Find where the given text appears and provide that cell's center as [x, y] coordinate. 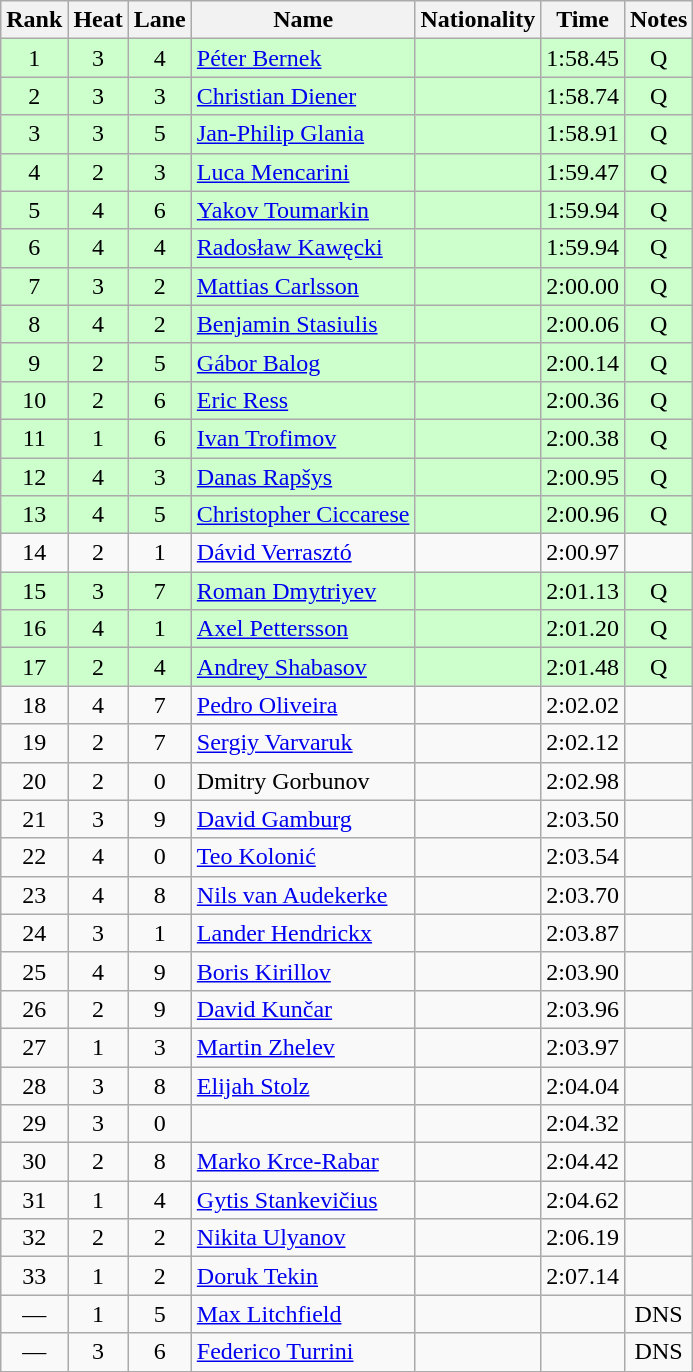
1:58.74 [583, 96]
Péter Bernek [303, 58]
2:00.36 [583, 400]
2:04.42 [583, 1162]
Christian Diener [303, 96]
Pedro Oliveira [303, 705]
14 [34, 553]
Nikita Ulyanov [303, 1238]
Danas Rapšys [303, 477]
2:00.96 [583, 515]
24 [34, 933]
2:03.50 [583, 819]
Axel Pettersson [303, 629]
2:02.12 [583, 743]
Nationality [478, 20]
Max Litchfield [303, 1314]
Lane [160, 20]
2:00.38 [583, 438]
20 [34, 781]
2:03.87 [583, 933]
Gytis Stankevičius [303, 1200]
1:58.91 [583, 134]
Notes [658, 20]
1:58.45 [583, 58]
2:00.06 [583, 324]
2:06.19 [583, 1238]
2:01.13 [583, 591]
2:00.95 [583, 477]
2:03.90 [583, 971]
Teo Kolonić [303, 857]
27 [34, 1047]
2:03.97 [583, 1047]
17 [34, 667]
Heat [98, 20]
Marko Krce-Rabar [303, 1162]
2:04.32 [583, 1124]
Christopher Ciccarese [303, 515]
Radosław Kawęcki [303, 248]
23 [34, 895]
22 [34, 857]
Federico Turrini [303, 1352]
1:59.47 [583, 172]
15 [34, 591]
Rank [34, 20]
Roman Dmytriyev [303, 591]
Eric Ress [303, 400]
32 [34, 1238]
2:01.20 [583, 629]
2:07.14 [583, 1276]
2:00.97 [583, 553]
31 [34, 1200]
Andrey Shabasov [303, 667]
David Kunčar [303, 1009]
Time [583, 20]
28 [34, 1085]
Jan-Philip Glania [303, 134]
25 [34, 971]
2:03.54 [583, 857]
21 [34, 819]
Name [303, 20]
12 [34, 477]
16 [34, 629]
19 [34, 743]
Martin Zhelev [303, 1047]
30 [34, 1162]
Benjamin Stasiulis [303, 324]
Yakov Toumarkin [303, 210]
13 [34, 515]
Lander Hendrickx [303, 933]
Mattias Carlsson [303, 286]
2:04.62 [583, 1200]
Gábor Balog [303, 362]
11 [34, 438]
18 [34, 705]
Elijah Stolz [303, 1085]
29 [34, 1124]
2:03.96 [583, 1009]
Luca Mencarini [303, 172]
Nils van Audekerke [303, 895]
David Gamburg [303, 819]
2:03.70 [583, 895]
Dávid Verrasztó [303, 553]
2:02.02 [583, 705]
Dmitry Gorbunov [303, 781]
Ivan Trofimov [303, 438]
2:00.00 [583, 286]
2:01.48 [583, 667]
Sergiy Varvaruk [303, 743]
2:02.98 [583, 781]
33 [34, 1276]
Boris Kirillov [303, 971]
2:00.14 [583, 362]
26 [34, 1009]
2:04.04 [583, 1085]
Doruk Tekin [303, 1276]
10 [34, 400]
